Capture the cell that displays the provided text and extract its (X, Y) central coordinate. 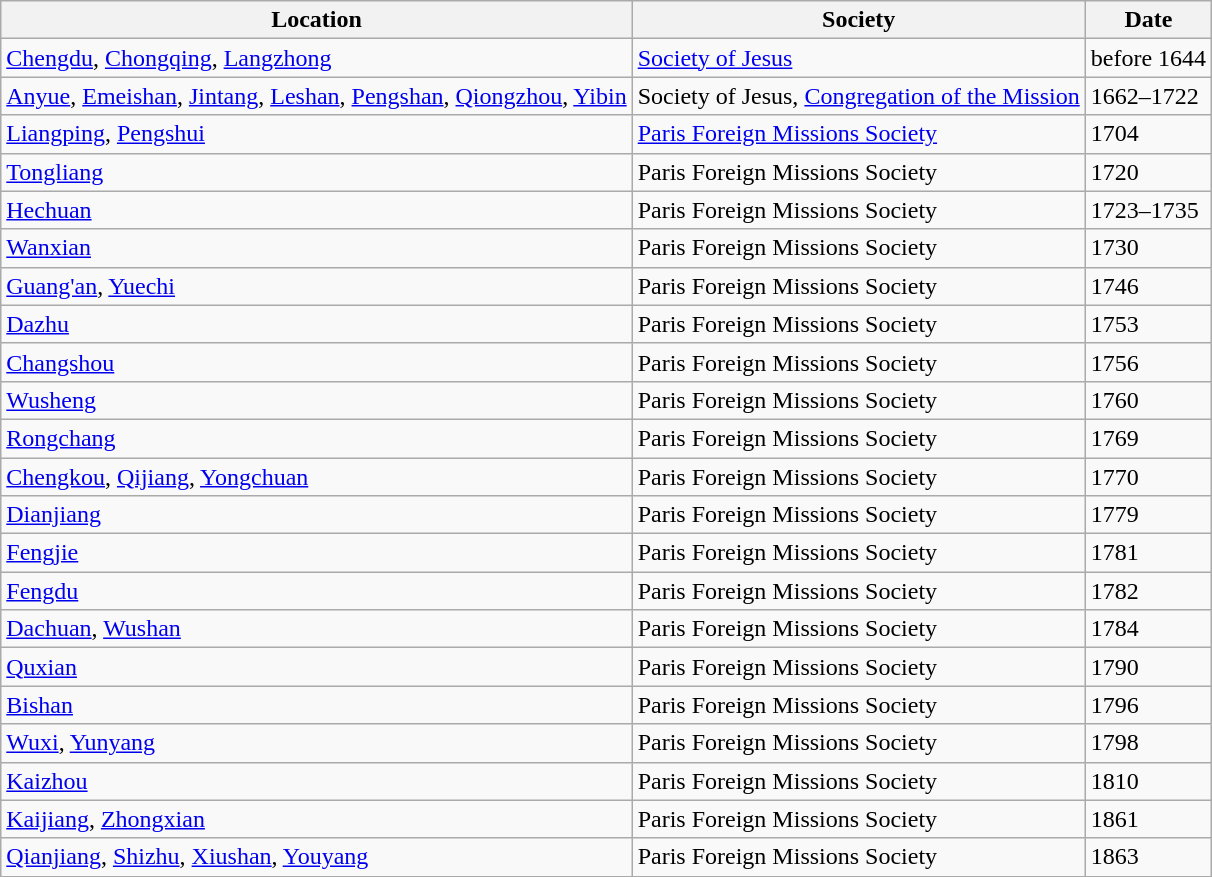
Liangping, Pengshui (316, 134)
1798 (1148, 743)
1770 (1148, 477)
Chengdu, Chongqing, Langzhong (316, 58)
Society (858, 20)
1723–1735 (1148, 210)
1861 (1148, 819)
1810 (1148, 781)
Society of Jesus (858, 58)
Location (316, 20)
Qianjiang, Shizhu, Xiushan, Youyang (316, 857)
1781 (1148, 553)
Hechuan (316, 210)
Dachuan, Wushan (316, 629)
1662–1722 (1148, 96)
Wanxian (316, 248)
Kaizhou (316, 781)
1863 (1148, 857)
1779 (1148, 515)
Anyue, Emeishan, Jintang, Leshan, Pengshan, Qiongzhou, Yibin (316, 96)
Fengjie (316, 553)
1769 (1148, 438)
1756 (1148, 362)
Society of Jesus, Congregation of the Mission (858, 96)
1782 (1148, 591)
Dazhu (316, 324)
Date (1148, 20)
Dianjiang (316, 515)
1790 (1148, 667)
1796 (1148, 705)
Quxian (316, 667)
Changshou (316, 362)
1746 (1148, 286)
1720 (1148, 172)
Wusheng (316, 400)
Fengdu (316, 591)
1753 (1148, 324)
Bishan (316, 705)
1784 (1148, 629)
1730 (1148, 248)
before 1644 (1148, 58)
Rongchang (316, 438)
Tongliang (316, 172)
Chengkou, Qijiang, Yongchuan (316, 477)
Guang'an, Yuechi (316, 286)
1704 (1148, 134)
Wuxi, Yunyang (316, 743)
Kaijiang, Zhongxian (316, 819)
1760 (1148, 400)
